Determine the (x, y) coordinate at the center of the cell enclosing the given text.  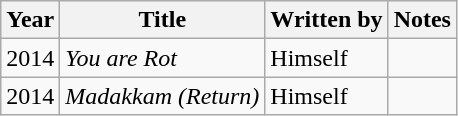
Title (162, 20)
Madakkam (Return) (162, 96)
Written by (326, 20)
Year (30, 20)
Notes (422, 20)
You are Rot (162, 58)
